Return the [x, y] coordinate for the center point of the cell that contains the specified text.  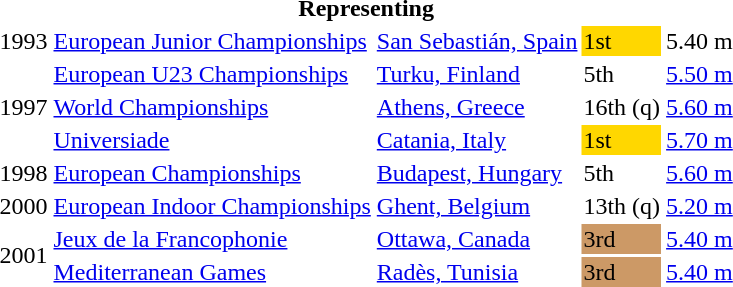
16th (q) [622, 107]
Ghent, Belgium [477, 206]
Mediterranean Games [212, 272]
San Sebastián, Spain [477, 41]
European Indoor Championships [212, 206]
Budapest, Hungary [477, 173]
13th (q) [622, 206]
Universiade [212, 140]
Turku, Finland [477, 74]
Catania, Italy [477, 140]
World Championships [212, 107]
European Junior Championships [212, 41]
European Championships [212, 173]
Radès, Tunisia [477, 272]
European U23 Championships [212, 74]
Athens, Greece [477, 107]
Jeux de la Francophonie [212, 239]
Ottawa, Canada [477, 239]
